Locate the cell with the specified text and output its [x, y] center coordinate. 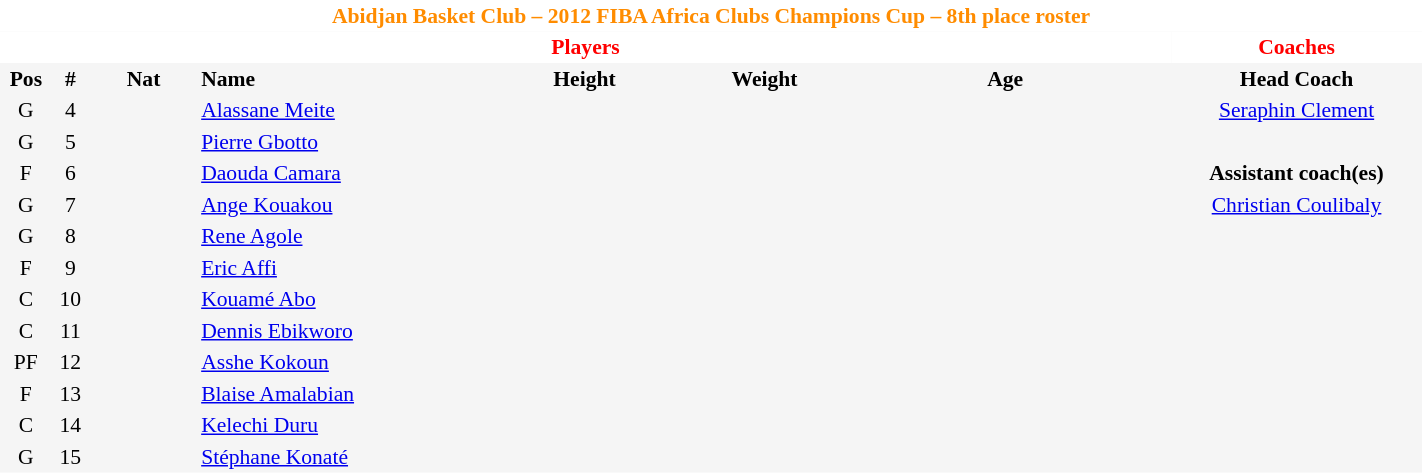
Nat [144, 79]
Seraphin Clement [1296, 110]
Daouda Camara [338, 174]
14 [70, 426]
Players [586, 48]
Blaise Amalabian [338, 394]
Age [1005, 79]
5 [70, 142]
Assistant coach(es) [1296, 174]
Weight [765, 79]
9 [70, 268]
6 [70, 174]
10 [70, 300]
Kouamé Abo [338, 300]
11 [70, 331]
Head Coach [1296, 79]
15 [70, 457]
Coaches [1296, 48]
Pos [26, 79]
Kelechi Duru [338, 426]
# [70, 79]
7 [70, 205]
PF [26, 362]
12 [70, 362]
Ange Kouakou [338, 205]
4 [70, 110]
Eric Affi [338, 268]
Dennis Ebikworo [338, 331]
Stéphane Konaté [338, 457]
Rene Agole [338, 236]
Name [338, 79]
Alassane Meite [338, 110]
Abidjan Basket Club – 2012 FIBA Africa Clubs Champions Cup – 8th place roster [711, 16]
Height [584, 79]
Pierre Gbotto [338, 142]
Christian Coulibaly [1296, 205]
8 [70, 236]
Asshe Kokoun [338, 362]
13 [70, 394]
